Locate the cell with the specified text and output its [x, y] center coordinate. 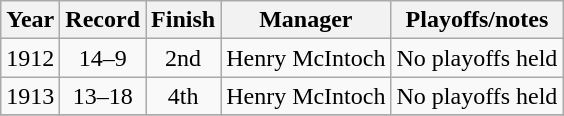
14–9 [103, 58]
1913 [30, 96]
2nd [184, 58]
Record [103, 20]
Playoffs/notes [477, 20]
1912 [30, 58]
Finish [184, 20]
13–18 [103, 96]
Manager [306, 20]
Year [30, 20]
4th [184, 96]
